Locate the cell with the specified text and output its (X, Y) center coordinate. 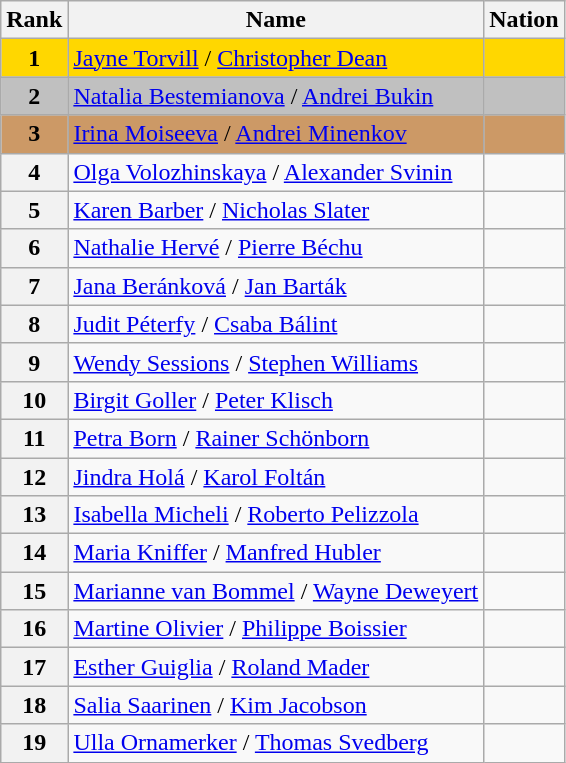
Natalia Bestemianova / Andrei Bukin (276, 96)
4 (34, 172)
Rank (34, 20)
Marianne van Bommel / Wayne Deweyert (276, 591)
3 (34, 134)
Birgit Goller / Peter Klisch (276, 400)
Esther Guiglia / Roland Mader (276, 667)
17 (34, 667)
13 (34, 515)
Martine Olivier / Philippe Boissier (276, 629)
Karen Barber / Nicholas Slater (276, 210)
Jana Beránková / Jan Barták (276, 286)
7 (34, 286)
2 (34, 96)
16 (34, 629)
Jayne Torvill / Christopher Dean (276, 58)
Isabella Micheli / Roberto Pelizzola (276, 515)
Name (276, 20)
Salia Saarinen / Kim Jacobson (276, 705)
Nathalie Hervé / Pierre Béchu (276, 248)
12 (34, 477)
11 (34, 438)
Judit Péterfy / Csaba Bálint (276, 324)
1 (34, 58)
14 (34, 553)
6 (34, 248)
Wendy Sessions / Stephen Williams (276, 362)
Olga Volozhinskaya / Alexander Svinin (276, 172)
10 (34, 400)
Irina Moiseeva / Andrei Minenkov (276, 134)
5 (34, 210)
8 (34, 324)
15 (34, 591)
Maria Kniffer / Manfred Hubler (276, 553)
Jindra Holá / Karol Foltán (276, 477)
Nation (524, 20)
9 (34, 362)
19 (34, 743)
Ulla Ornamerker / Thomas Svedberg (276, 743)
Petra Born / Rainer Schönborn (276, 438)
18 (34, 705)
